Return the [X, Y] coordinate for the center point of the cell that contains the specified text.  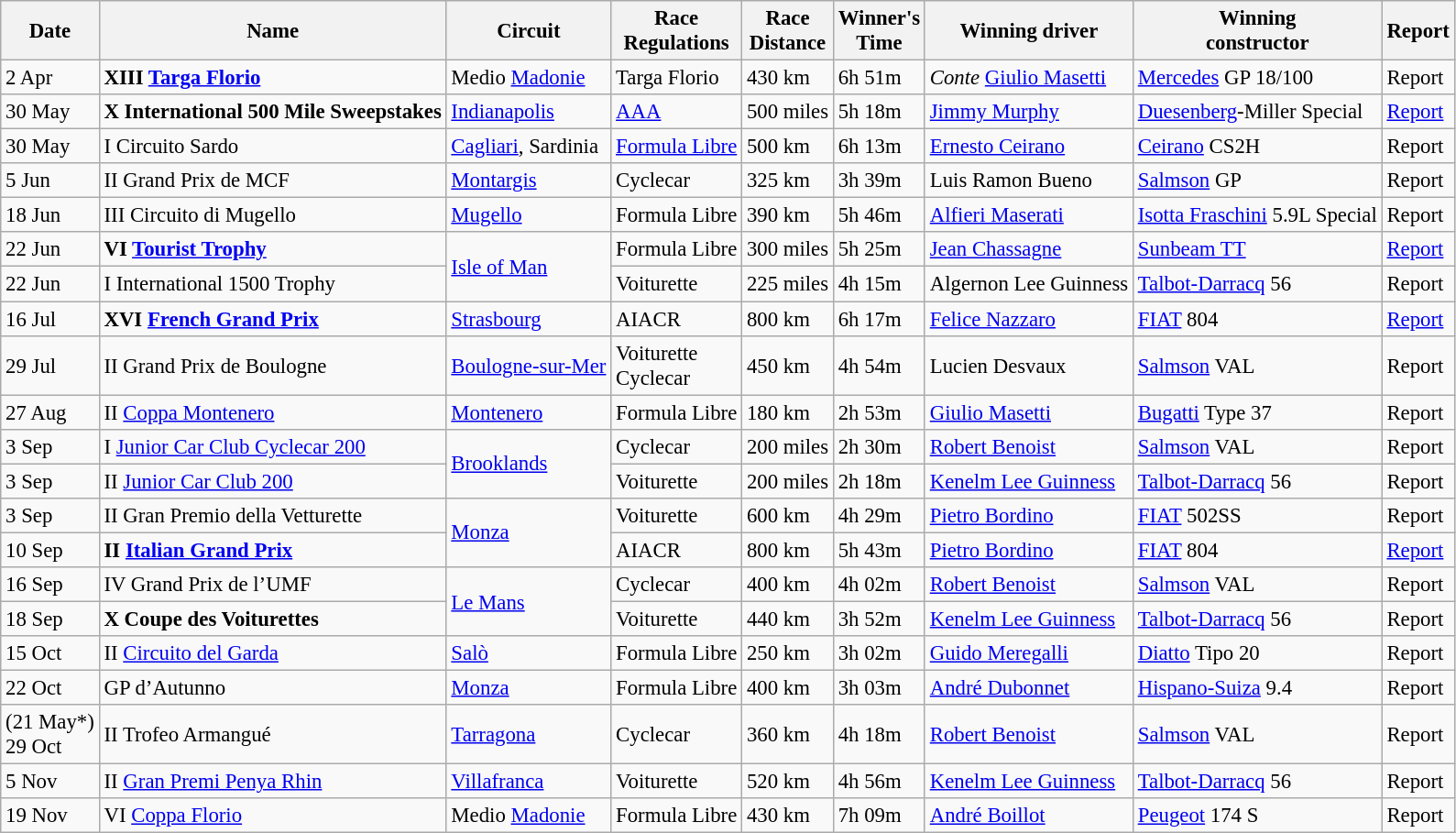
Giulio Masetti [1028, 412]
450 km [788, 365]
600 km [788, 516]
II Junior Car Club 200 [273, 481]
Sunbeam TT [1257, 250]
Jimmy Murphy [1028, 112]
Felice Nazzaro [1028, 319]
Le Mans [529, 601]
Circuit [529, 31]
Montargis [529, 181]
440 km [788, 619]
Conte Giulio Masetti [1028, 78]
Winner'sTime [879, 31]
II Gran Premi Penya Rhin [273, 782]
Duesenberg-Miller Special [1257, 112]
III Circuito di Mugello [273, 215]
RaceDistance [788, 31]
18 Jun [49, 215]
500 km [788, 147]
Targa Florio [676, 78]
3h 02m [879, 653]
22 Oct [49, 688]
4h 15m [879, 284]
André Boillot [1028, 816]
Cagliari, Sardinia [529, 147]
Jean Chassagne [1028, 250]
Winning driver [1028, 31]
300 miles [788, 250]
VoituretteCyclecar [676, 365]
2h 18m [879, 481]
6h 51m [879, 78]
6h 17m [879, 319]
II Italian Grand Prix [273, 550]
I International 1500 Trophy [273, 284]
II Gran Premio della Vetturette [273, 516]
(21 May*)29 Oct [49, 735]
Strasbourg [529, 319]
3h 03m [879, 688]
Peugeot 174 S [1257, 816]
390 km [788, 215]
GP d’Autunno [273, 688]
4h 56m [879, 782]
Villafranca [529, 782]
5h 25m [879, 250]
520 km [788, 782]
225 miles [788, 284]
16 Sep [49, 585]
15 Oct [49, 653]
180 km [788, 412]
XVI French Grand Prix [273, 319]
XIII Targa Florio [273, 78]
II Trofeo Armangué [273, 735]
Tarragona [529, 735]
250 km [788, 653]
II Grand Prix de Boulogne [273, 365]
Alfieri Maserati [1028, 215]
RaceRegulations [676, 31]
Ceirano CS2H [1257, 147]
2h 30m [879, 446]
II Grand Prix de MCF [273, 181]
Brooklands [529, 464]
Mugello [529, 215]
5h 43m [879, 550]
Diatto Tipo 20 [1257, 653]
Hispano-Suiza 9.4 [1257, 688]
X Coupe des Voiturettes [273, 619]
5 Nov [49, 782]
Boulogne-sur-Mer [529, 365]
Mercedes GP 18/100 [1257, 78]
3h 39m [879, 181]
6h 13m [879, 147]
4h 29m [879, 516]
3h 52m [879, 619]
10 Sep [49, 550]
I Circuito Sardo [273, 147]
19 Nov [49, 816]
I Junior Car Club Cyclecar 200 [273, 446]
II Circuito del Garda [273, 653]
Bugatti Type 37 [1257, 412]
VI Tourist Trophy [273, 250]
2 Apr [49, 78]
André Dubonnet [1028, 688]
18 Sep [49, 619]
AAA [676, 112]
Salò [529, 653]
27 Aug [49, 412]
5h 18m [879, 112]
4h 54m [879, 365]
Algernon Lee Guinness [1028, 284]
X International 500 Mile Sweepstakes [273, 112]
325 km [788, 181]
Luis Ramon Bueno [1028, 181]
Name [273, 31]
500 miles [788, 112]
Salmson GP [1257, 181]
360 km [788, 735]
2h 53m [879, 412]
II Coppa Montenero [273, 412]
Montenero [529, 412]
Ernesto Ceirano [1028, 147]
Lucien Desvaux [1028, 365]
Isle of Man [529, 268]
4h 18m [879, 735]
4h 02m [879, 585]
IV Grand Prix de l’UMF [273, 585]
Winningconstructor [1257, 31]
Date [49, 31]
5 Jun [49, 181]
5h 46m [879, 215]
29 Jul [49, 365]
7h 09m [879, 816]
VI Coppa Florio [273, 816]
FIAT 502SS [1257, 516]
Indianapolis [529, 112]
Guido Meregalli [1028, 653]
16 Jul [49, 319]
Isotta Fraschini 5.9L Special [1257, 215]
